Detect which cell encompasses the target text, then output its [x, y] center coordinate. 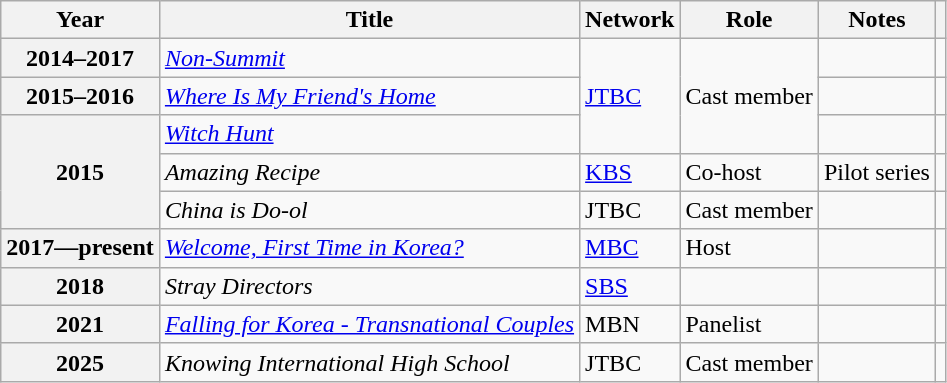
Notes [876, 20]
2021 [80, 324]
2025 [80, 362]
Knowing International High School [369, 362]
Witch Hunt [369, 134]
Co-host [749, 172]
Welcome, First Time in Korea? [369, 248]
2017—present [80, 248]
Pilot series [876, 172]
KBS [630, 172]
2018 [80, 286]
Where Is My Friend's Home [369, 96]
Year [80, 20]
Title [369, 20]
2015 [80, 172]
MBC [630, 248]
Network [630, 20]
Role [749, 20]
Amazing Recipe [369, 172]
Stray Directors [369, 286]
SBS [630, 286]
China is Do-ol [369, 210]
Panelist [749, 324]
Falling for Korea - Transnational Couples [369, 324]
Non-Summit [369, 58]
2015–2016 [80, 96]
2014–2017 [80, 58]
MBN [630, 324]
Host [749, 248]
